Scan for the cell matching the given text and deliver its [X, Y] coordinate at center. 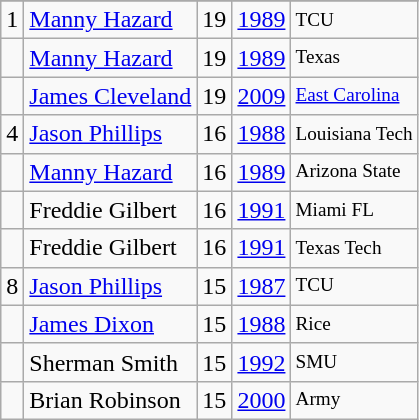
Texas Tech [354, 248]
4 [12, 134]
Louisiana Tech [354, 134]
1 [12, 20]
Rice [354, 324]
2000 [262, 400]
James Dixon [110, 324]
East Carolina [354, 96]
2009 [262, 96]
8 [12, 286]
Arizona State [354, 172]
Sherman Smith [110, 362]
Texas [354, 58]
Miami FL [354, 210]
1992 [262, 362]
1987 [262, 286]
James Cleveland [110, 96]
Brian Robinson [110, 400]
SMU [354, 362]
Army [354, 400]
